Return [x, y] of the center of cell containing provided text 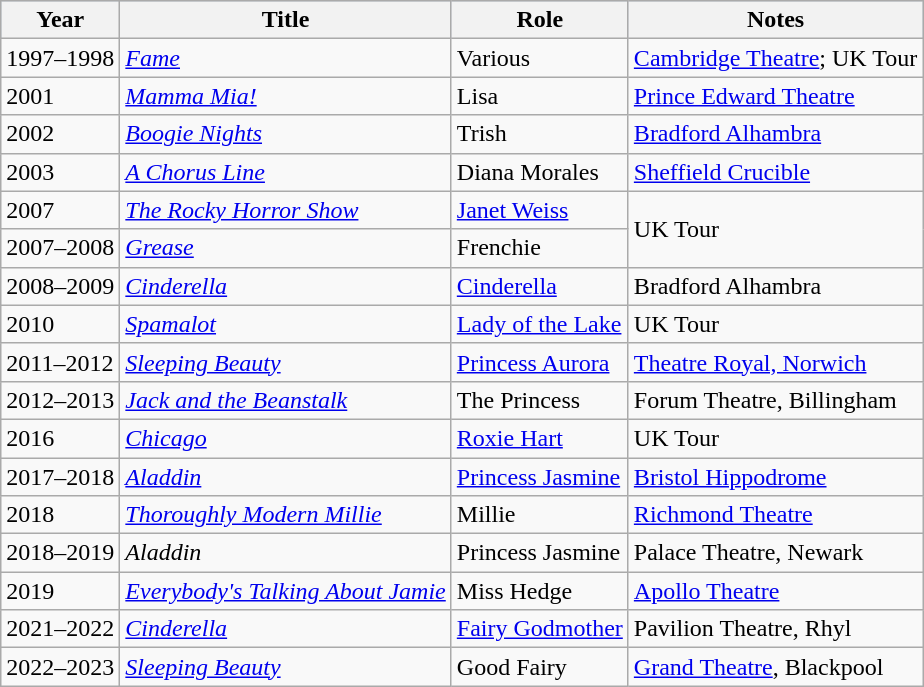
Princess Aurora [540, 362]
2016 [60, 438]
Grease [286, 248]
2019 [60, 591]
2008–2009 [60, 286]
Palace Theatre, Newark [775, 553]
Chicago [286, 438]
Miss Hedge [540, 591]
Forum Theatre, Billingham [775, 400]
2021–2022 [60, 629]
Theatre Royal, Norwich [775, 362]
2011–2012 [60, 362]
Roxie Hart [540, 438]
Fame [286, 58]
Pavilion Theatre, Rhyl [775, 629]
Apollo Theatre [775, 591]
2007–2008 [60, 248]
A Chorus Line [286, 172]
Bristol Hippodrome [775, 477]
Notes [775, 20]
Janet Weiss [540, 210]
Prince Edward Theatre [775, 96]
Thoroughly Modern Millie [286, 515]
2017–2018 [60, 477]
Lady of the Lake [540, 324]
Year [60, 20]
2018–2019 [60, 553]
Sheffield Crucible [775, 172]
Cambridge Theatre; UK Tour [775, 58]
Frenchie [540, 248]
The Rocky Horror Show [286, 210]
Fairy Godmother [540, 629]
2012–2013 [60, 400]
2007 [60, 210]
1997–1998 [60, 58]
Millie [540, 515]
Lisa [540, 96]
Spamalot [286, 324]
Grand Theatre, Blackpool [775, 667]
Good Fairy [540, 667]
The Princess [540, 400]
Boogie Nights [286, 134]
Role [540, 20]
Diana Morales [540, 172]
Trish [540, 134]
2022–2023 [60, 667]
2003 [60, 172]
Title [286, 20]
Jack and the Beanstalk [286, 400]
2001 [60, 96]
2002 [60, 134]
Everybody's Talking About Jamie [286, 591]
2018 [60, 515]
Various [540, 58]
Mamma Mia! [286, 96]
2010 [60, 324]
Richmond Theatre [775, 515]
